Identify which cell holds the provided text, then report its (x, y) central coordinate. 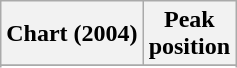
Peakposition (189, 34)
Chart (2004) (72, 34)
